Locate the cell with the specified text and output its (x, y) center coordinate. 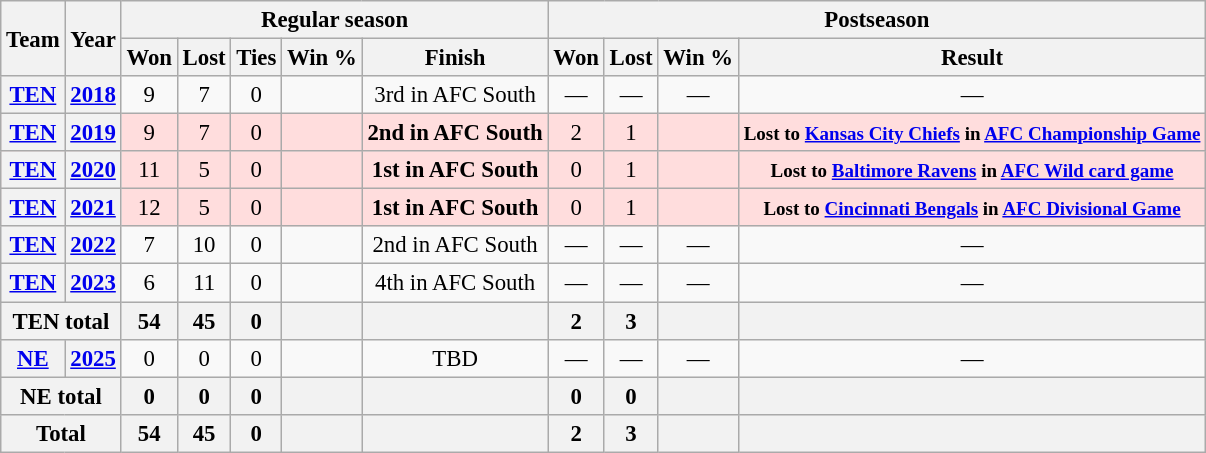
Lost to Cincinnati Bengals in AFC Divisional Game (972, 208)
NE (33, 358)
3rd in AFC South (455, 95)
10 (204, 245)
Result (972, 58)
4th in AFC South (455, 283)
Lost to Kansas City Chiefs in AFC Championship Game (972, 133)
2023 (93, 283)
2019 (93, 133)
2021 (93, 208)
2025 (93, 358)
Lost to Baltimore Ravens in AFC Wild card game (972, 170)
Team (33, 38)
Finish (455, 58)
2022 (93, 245)
6 (149, 283)
NE total (61, 396)
2018 (93, 95)
2020 (93, 170)
Total (61, 433)
TEN total (61, 321)
Year (93, 38)
Ties (256, 58)
Postseason (877, 20)
Regular season (334, 20)
TBD (455, 358)
12 (149, 208)
